Find where the given text appears and provide that cell's center as [x, y] coordinate. 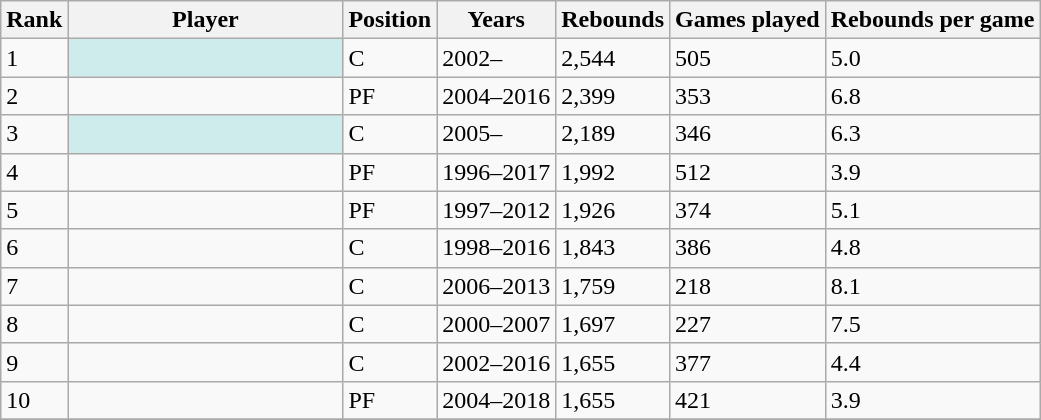
2 [34, 96]
Position [390, 20]
377 [748, 362]
1,759 [613, 286]
5.0 [932, 58]
7.5 [932, 324]
5 [34, 210]
1,926 [613, 210]
421 [748, 400]
2,189 [613, 134]
346 [748, 134]
227 [748, 324]
512 [748, 172]
2006–2013 [496, 286]
Games played [748, 20]
8 [34, 324]
2002– [496, 58]
2,399 [613, 96]
1,843 [613, 248]
1,697 [613, 324]
218 [748, 286]
1 [34, 58]
7 [34, 286]
4 [34, 172]
8.1 [932, 286]
Years [496, 20]
386 [748, 248]
3 [34, 134]
1996–2017 [496, 172]
1997–2012 [496, 210]
2000–2007 [496, 324]
2,544 [613, 58]
2005– [496, 134]
4.4 [932, 362]
5.1 [932, 210]
4.8 [932, 248]
1,992 [613, 172]
2004–2016 [496, 96]
6.8 [932, 96]
505 [748, 58]
353 [748, 96]
Player [206, 20]
1998–2016 [496, 248]
10 [34, 400]
6.3 [932, 134]
374 [748, 210]
2002–2016 [496, 362]
6 [34, 248]
Rebounds per game [932, 20]
Rebounds [613, 20]
Rank [34, 20]
9 [34, 362]
2004–2018 [496, 400]
